Extract the [x, y] coordinate from the center of the cell holding the provided text.  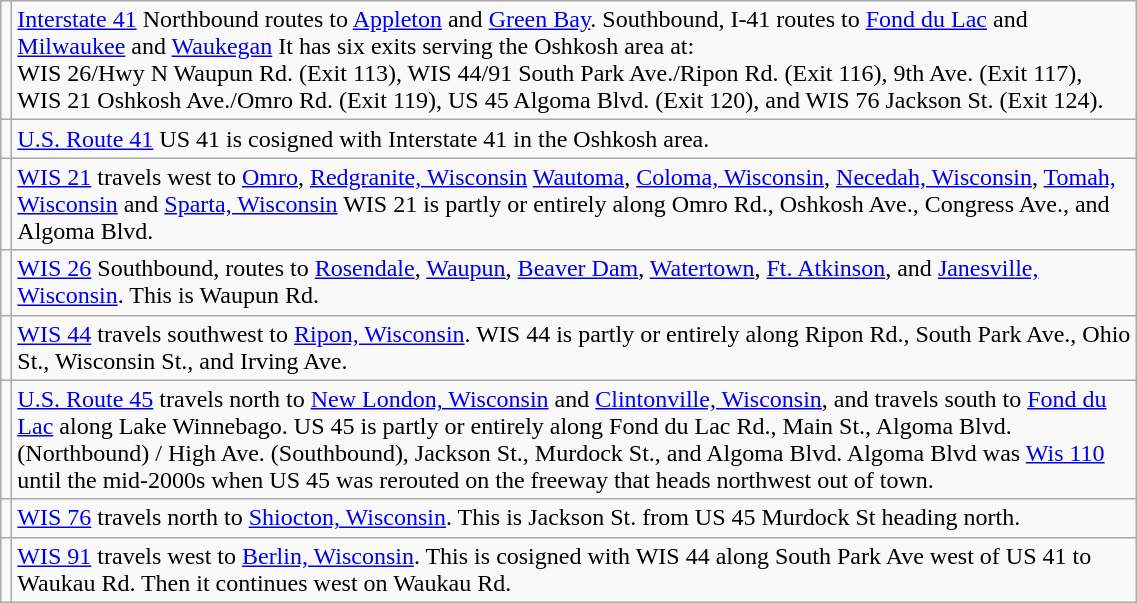
WIS 76 travels north to Shiocton, Wisconsin. This is Jackson St. from US 45 Murdock St heading north. [574, 518]
U.S. Route 41 US 41 is cosigned with Interstate 41 in the Oshkosh area. [574, 139]
WIS 44 travels southwest to Ripon, Wisconsin. WIS 44 is partly or entirely along Ripon Rd., South Park Ave., Ohio St., Wisconsin St., and Irving Ave. [574, 348]
WIS 26 Southbound, routes to Rosendale, Waupun, Beaver Dam, Watertown, Ft. Atkinson, and Janesville, Wisconsin. This is Waupun Rd. [574, 282]
